Find where the given text appears and provide that cell's center as (x, y) coordinate. 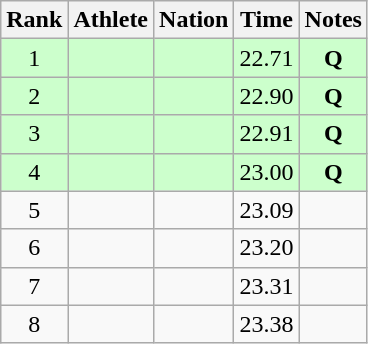
3 (34, 134)
23.38 (266, 324)
22.90 (266, 96)
22.91 (266, 134)
6 (34, 248)
7 (34, 286)
Athlete (111, 20)
2 (34, 96)
Rank (34, 20)
8 (34, 324)
Nation (194, 20)
22.71 (266, 58)
23.20 (266, 248)
23.09 (266, 210)
Time (266, 20)
23.00 (266, 172)
4 (34, 172)
Notes (333, 20)
1 (34, 58)
5 (34, 210)
23.31 (266, 286)
